Return [x, y] of the center of cell containing provided text 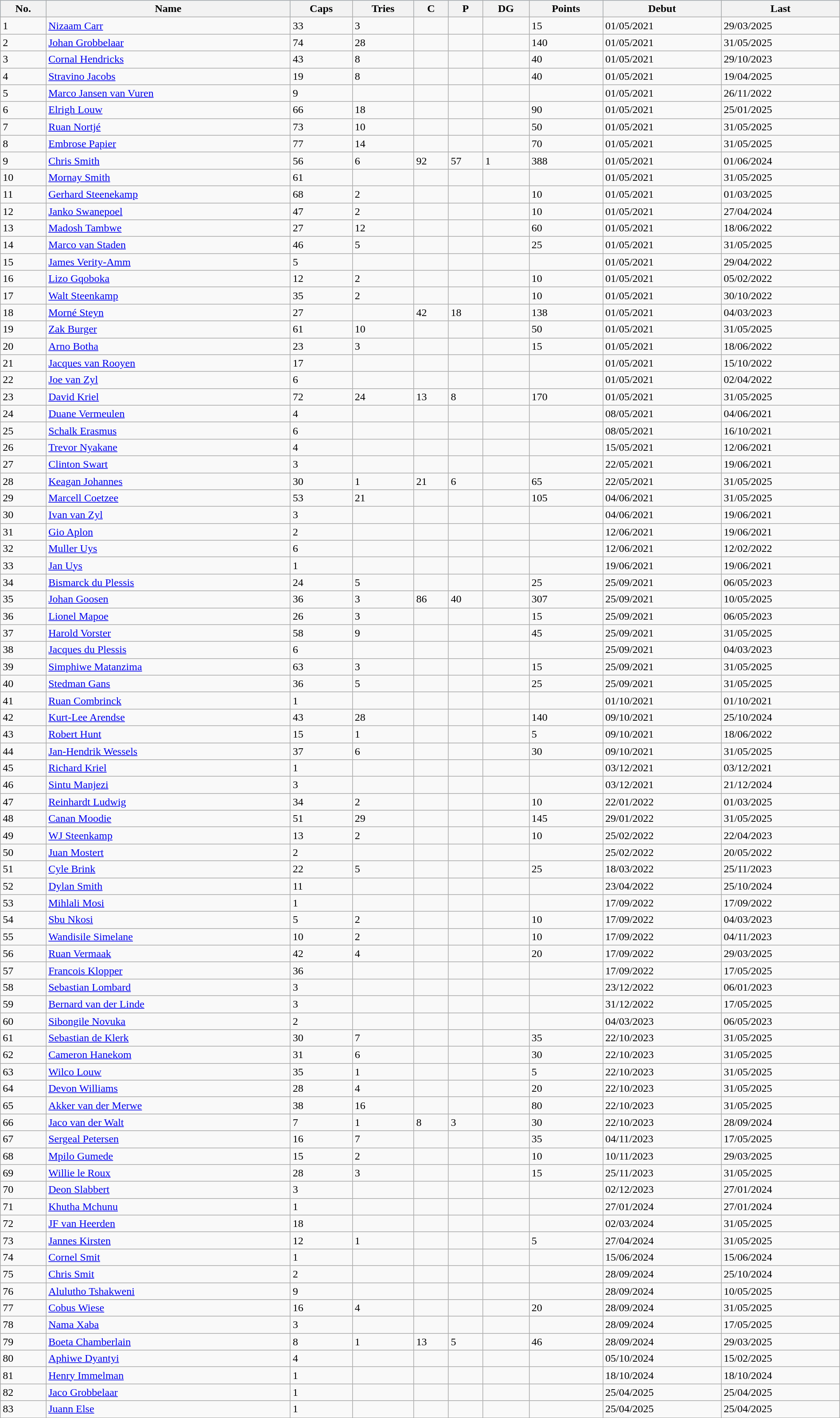
Cornel Smit [168, 1257]
Johan Goosen [168, 599]
Janko Swanepoel [168, 211]
15/05/2021 [662, 447]
Gio Aplon [168, 532]
Sergeal Petersen [168, 1139]
49 [23, 836]
Willie le Roux [168, 1173]
Reinhardt Ludwig [168, 802]
105 [566, 498]
Sbu Nkosi [168, 920]
21/12/2024 [781, 785]
29/04/2022 [781, 262]
05/10/2024 [662, 1359]
Ruan Nortjé [168, 127]
Lizo Gqoboka [168, 279]
145 [566, 819]
83 [23, 1409]
WJ Steenkamp [168, 836]
Stedman Gans [168, 684]
64 [23, 1089]
54 [23, 920]
Richard Kriel [168, 768]
DG [506, 9]
Walt Steenkamp [168, 296]
23/12/2022 [662, 987]
Chris Smit [168, 1274]
Caps [321, 9]
170 [566, 397]
Clinton Swart [168, 464]
Joe van Zyl [168, 380]
31/12/2022 [662, 1004]
Jacques van Rooyen [168, 363]
52 [23, 886]
29/01/2022 [662, 819]
32 [23, 549]
James Verity-Amm [168, 262]
Alulutho Tshakweni [168, 1291]
Jaco van der Walt [168, 1122]
Nizaam Carr [168, 26]
02/04/2022 [781, 380]
55 [23, 937]
20/05/2022 [781, 852]
10/11/2023 [662, 1156]
Jannes Kirsten [168, 1240]
30/10/2022 [781, 296]
22/04/2023 [781, 836]
Sebastian de Klerk [168, 1038]
Mihlali Mosi [168, 903]
Harold Vorster [168, 633]
Canan Moodie [168, 819]
25/01/2025 [781, 110]
Akker van der Merwe [168, 1105]
Ruan Combrinck [168, 700]
Nama Xaba [168, 1325]
76 [23, 1291]
Jan-Hendrik Wessels [168, 751]
Mornay Smith [168, 177]
Elrigh Louw [168, 110]
22/01/2022 [662, 802]
05/02/2022 [781, 279]
Chris Smith [168, 160]
Trevor Nyakane [168, 447]
06/01/2023 [781, 987]
90 [566, 110]
David Kriel [168, 397]
15/10/2022 [781, 363]
Marco Jansen van Vuren [168, 93]
Debut [662, 9]
Simphiwe Matanzima [168, 667]
78 [23, 1325]
02/03/2024 [662, 1223]
44 [23, 751]
15/02/2025 [781, 1359]
P [466, 9]
Stravino Jacobs [168, 76]
29/10/2023 [781, 59]
23/04/2022 [662, 886]
81 [23, 1375]
Henry Immelman [168, 1375]
Jacques du Plessis [168, 650]
Marcell Coetzee [168, 498]
Cameron Hanekom [168, 1055]
Kurt-Lee Arendse [168, 717]
12/02/2022 [781, 549]
No. [23, 9]
Cobus Wiese [168, 1308]
62 [23, 1055]
Wilco Louw [168, 1072]
Johan Grobbelaar [168, 43]
Devon Williams [168, 1089]
86 [431, 599]
Lionel Mapoe [168, 616]
75 [23, 1274]
Duane Vermeulen [168, 414]
Wandisile Simelane [168, 937]
79 [23, 1342]
Name [168, 9]
Juann Else [168, 1409]
69 [23, 1173]
Francois Klopper [168, 970]
48 [23, 819]
Marco van Staden [168, 245]
Boeta Chamberlain [168, 1342]
92 [431, 160]
Bismarck du Plessis [168, 582]
71 [23, 1207]
Dylan Smith [168, 886]
Zak Burger [168, 329]
67 [23, 1139]
Juan Mostert [168, 852]
Bernard van der Linde [168, 1004]
Morné Steyn [168, 313]
Embrose Papier [168, 144]
18/03/2022 [662, 869]
Muller Uys [168, 549]
Schalk Erasmus [168, 430]
C [431, 9]
Khutha Mchunu [168, 1207]
138 [566, 313]
39 [23, 667]
Sebastian Lombard [168, 987]
82 [23, 1392]
Cyle Brink [168, 869]
388 [566, 160]
Jaco Grobbelaar [168, 1392]
Cornal Hendricks [168, 59]
Deon Slabbert [168, 1190]
Sintu Manjezi [168, 785]
307 [566, 599]
Mpilo Gumede [168, 1156]
26/11/2022 [781, 93]
Jan Uys [168, 566]
02/12/2023 [662, 1190]
Sibongile Novuka [168, 1021]
JF van Heerden [168, 1223]
Robert Hunt [168, 734]
16/10/2021 [781, 430]
19/04/2025 [781, 76]
Tries [383, 9]
Aphiwe Dyantyi [168, 1359]
Last [781, 9]
Keagan Johannes [168, 481]
Madosh Tambwe [168, 228]
41 [23, 700]
Arno Botha [168, 346]
Ruan Vermaak [168, 953]
01/06/2024 [781, 160]
Points [566, 9]
59 [23, 1004]
Ivan van Zyl [168, 515]
Gerhard Steenekamp [168, 194]
